Scan for the cell matching the given text and deliver its (x, y) coordinate at center. 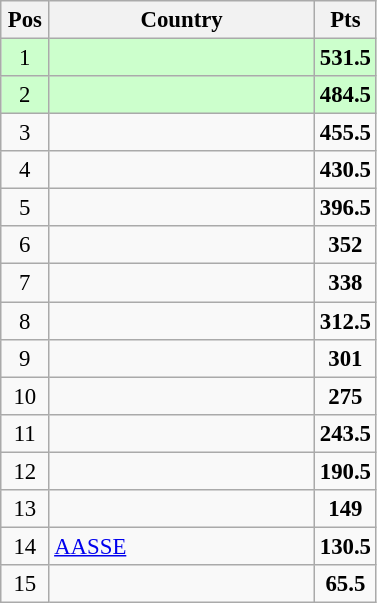
396.5 (345, 208)
3 (25, 133)
455.5 (345, 133)
1 (25, 58)
352 (345, 245)
13 (25, 509)
190.5 (345, 471)
65.5 (345, 584)
301 (345, 358)
Country (182, 20)
10 (25, 396)
15 (25, 584)
Pos (25, 20)
12 (25, 471)
484.5 (345, 95)
4 (25, 170)
7 (25, 283)
9 (25, 358)
149 (345, 509)
130.5 (345, 546)
8 (25, 321)
275 (345, 396)
430.5 (345, 170)
243.5 (345, 433)
2 (25, 95)
Pts (345, 20)
338 (345, 283)
14 (25, 546)
11 (25, 433)
531.5 (345, 58)
6 (25, 245)
5 (25, 208)
AASSE (182, 546)
312.5 (345, 321)
